Detect which cell encompasses the target text, then output its (X, Y) center coordinate. 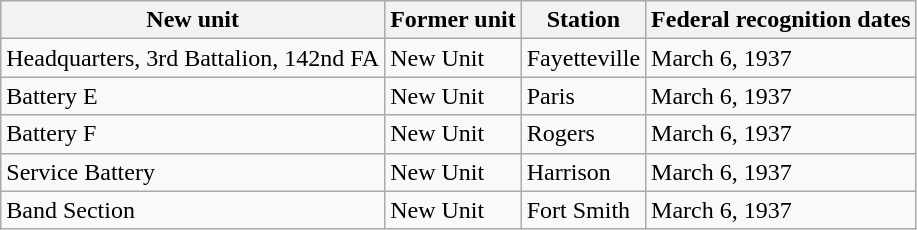
Station (583, 20)
New unit (193, 20)
Former unit (454, 20)
Battery F (193, 134)
Band Section (193, 210)
Federal recognition dates (782, 20)
Rogers (583, 134)
Battery E (193, 96)
Harrison (583, 172)
Fayetteville (583, 58)
Paris (583, 96)
Service Battery (193, 172)
Headquarters, 3rd Battalion, 142nd FA (193, 58)
Fort Smith (583, 210)
